Detect which cell encompasses the target text, then output its (X, Y) center coordinate. 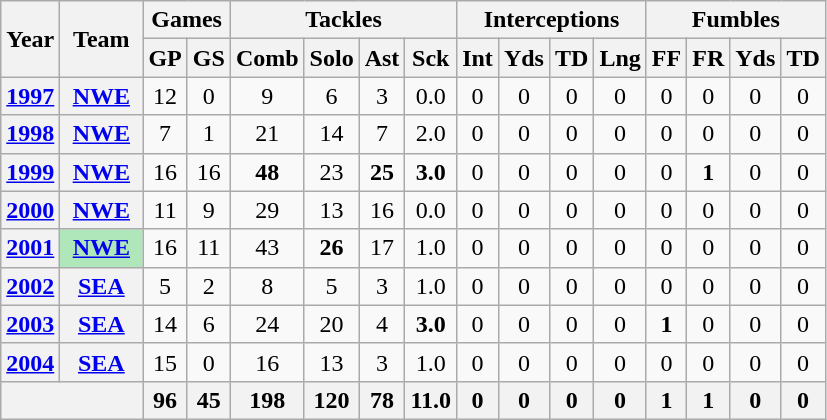
29 (267, 210)
2001 (30, 248)
FR (708, 58)
FF (666, 58)
25 (382, 172)
2.0 (431, 134)
26 (332, 248)
Year (30, 39)
Interceptions (552, 20)
78 (382, 400)
20 (332, 324)
8 (267, 286)
Sck (431, 58)
15 (165, 362)
Ast (382, 58)
45 (208, 400)
2002 (30, 286)
96 (165, 400)
24 (267, 324)
21 (267, 134)
1999 (30, 172)
1998 (30, 134)
GP (165, 58)
Team (102, 39)
Int (478, 58)
12 (165, 96)
2004 (30, 362)
17 (382, 248)
Fumbles (736, 20)
23 (332, 172)
Games (186, 20)
48 (267, 172)
120 (332, 400)
2 (208, 286)
Solo (332, 58)
198 (267, 400)
Lng (620, 58)
11.0 (431, 400)
GS (208, 58)
Comb (267, 58)
1997 (30, 96)
43 (267, 248)
2003 (30, 324)
2000 (30, 210)
4 (382, 324)
Tackles (343, 20)
